Return (x, y) of the center of cell containing provided text 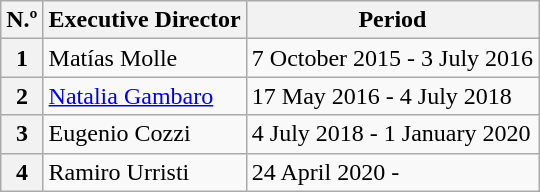
Executive Director (144, 20)
24 April 2020 - (392, 172)
Ramiro Urristi (144, 172)
Natalia Gambaro (144, 96)
Period (392, 20)
Eugenio Cozzi (144, 134)
2 (22, 96)
7 October 2015 - 3 July 2016 (392, 58)
1 (22, 58)
4 July 2018 - 1 January 2020 (392, 134)
4 (22, 172)
Matías Molle (144, 58)
3 (22, 134)
N.º (22, 20)
17 May 2016 - 4 July 2018 (392, 96)
